From the cell containing the given text, extract its center point as (X, Y) coordinate. 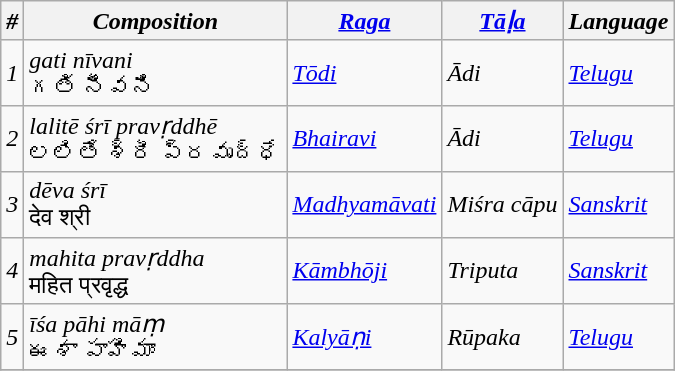
Bhairavi (364, 138)
3 (12, 204)
Raga (364, 21)
Tāḷa (502, 21)
Madhyamāvati (364, 204)
Rūpaka (502, 338)
gati nīvaniగతి నీవని (156, 72)
4 (12, 270)
mahita pravṛddhaमहित प्रवृद्ध (156, 270)
Triputa (502, 270)
5 (12, 338)
dēva śrīदेव श्री (156, 204)
Tōdi (364, 72)
Composition (156, 21)
īśa pāhi māṃఈశా పాహిమాం (156, 338)
Kalyāṇi (364, 338)
# (12, 21)
Language (618, 21)
2 (12, 138)
1 (12, 72)
Miśra cāpu (502, 204)
Kāmbhōji (364, 270)
lalitē śrī pravṛddhēలలితే శ్రీ ప్రవృద్ధే (156, 138)
